Output the (x, y) coordinate of the center of the cell containing the given text.  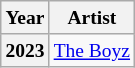
Year (25, 18)
The Boyz (92, 50)
2023 (25, 50)
Artist (92, 18)
